From the cell containing the given text, extract its center point as [X, Y] coordinate. 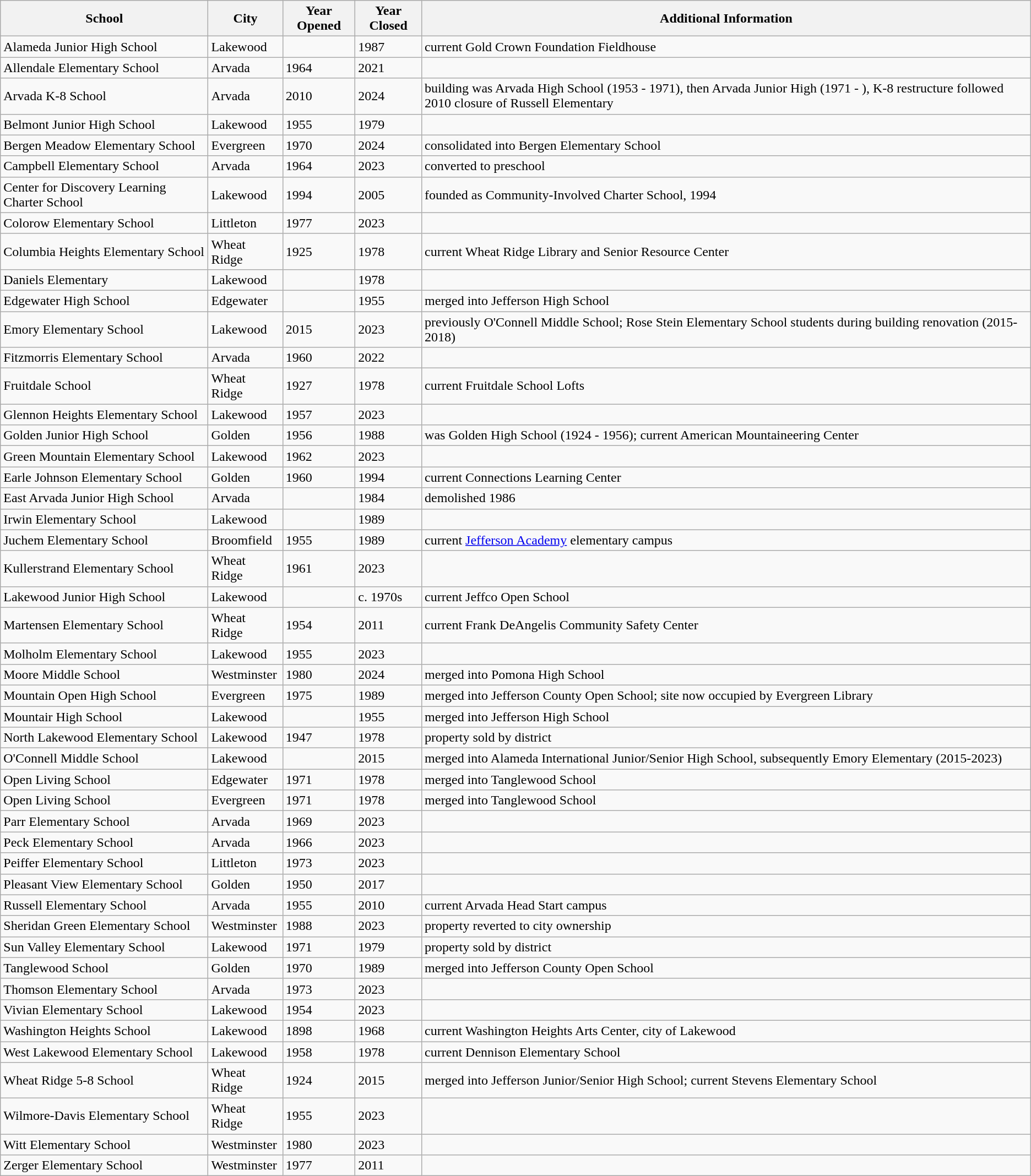
Edgewater High School [105, 301]
Peck Elementary School [105, 842]
Arvada K-8 School [105, 96]
1966 [319, 842]
was Golden High School (1924 - 1956); current American Mountaineering Center [726, 435]
West Lakewood Elementary School [105, 1052]
Molholm Elementary School [105, 654]
2022 [389, 358]
Fruitdale School [105, 386]
1957 [319, 415]
current Dennison Elementary School [726, 1052]
Mountair High School [105, 716]
Tanglewood School [105, 968]
Alameda Junior High School [105, 47]
previously O'Connell Middle School; Rose Stein Elementary School students during building renovation (2015-2018) [726, 329]
Colorow Elementary School [105, 223]
current Fruitdale School Lofts [726, 386]
current Frank DeAngelis Community Safety Center [726, 625]
Pleasant View Elementary School [105, 884]
Golden Junior High School [105, 435]
Broomfield [246, 540]
1987 [389, 47]
c. 1970s [389, 597]
1969 [319, 821]
Zerger Elementary School [105, 1166]
Moore Middle School [105, 674]
Campbell Elementary School [105, 166]
Wilmore-Davis Elementary School [105, 1117]
North Lakewood Elementary School [105, 738]
Earle Johnson Elementary School [105, 477]
Witt Elementary School [105, 1145]
2017 [389, 884]
Juchem Elementary School [105, 540]
School [105, 19]
Martensen Elementary School [105, 625]
building was Arvada High School (1953 - 1971), then Arvada Junior High (1971 - ), K-8 restructure followed 2010 closure of Russell Elementary [726, 96]
Emory Elementary School [105, 329]
2021 [389, 68]
1956 [319, 435]
merged into Jefferson County Open School [726, 968]
Green Mountain Elementary School [105, 456]
Parr Elementary School [105, 821]
Washington Heights School [105, 1031]
East Arvada Junior High School [105, 498]
converted to preschool [726, 166]
current Jeffco Open School [726, 597]
Glennon Heights Elementary School [105, 415]
Daniels Elementary [105, 280]
current Connections Learning Center [726, 477]
2005 [389, 195]
1947 [319, 738]
current Gold Crown Foundation Fieldhouse [726, 47]
merged into Jefferson Junior/Senior High School; current Stevens Elementary School [726, 1080]
1924 [319, 1080]
Year Opened [319, 19]
Fitzmorris Elementary School [105, 358]
City [246, 19]
1975 [319, 695]
O'Connell Middle School [105, 759]
1927 [319, 386]
Mountain Open High School [105, 695]
Bergen Meadow Elementary School [105, 145]
Russell Elementary School [105, 905]
Sheridan Green Elementary School [105, 926]
Kullerstrand Elementary School [105, 568]
1925 [319, 251]
1898 [319, 1031]
founded as Community-Involved Charter School, 1994 [726, 195]
Center for Discovery Learning Charter School [105, 195]
Peiffer Elementary School [105, 863]
Additional Information [726, 19]
current Arvada Head Start campus [726, 905]
property reverted to city ownership [726, 926]
demolished 1986 [726, 498]
current Jefferson Academy elementary campus [726, 540]
Allendale Elementary School [105, 68]
current Wheat Ridge Library and Senior Resource Center [726, 251]
current Washington Heights Arts Center, city of Lakewood [726, 1031]
Thomson Elementary School [105, 989]
1962 [319, 456]
Year Closed [389, 19]
merged into Alameda International Junior/Senior High School, subsequently Emory Elementary (2015-2023) [726, 759]
consolidated into Bergen Elementary School [726, 145]
1958 [319, 1052]
1950 [319, 884]
1984 [389, 498]
Columbia Heights Elementary School [105, 251]
Wheat Ridge 5-8 School [105, 1080]
merged into Pomona High School [726, 674]
merged into Jefferson County Open School; site now occupied by Evergreen Library [726, 695]
Vivian Elementary School [105, 1010]
Lakewood Junior High School [105, 597]
Sun Valley Elementary School [105, 947]
1968 [389, 1031]
Belmont Junior High School [105, 124]
1961 [319, 568]
Irwin Elementary School [105, 519]
